Capture the cell that displays the provided text and extract its (X, Y) central coordinate. 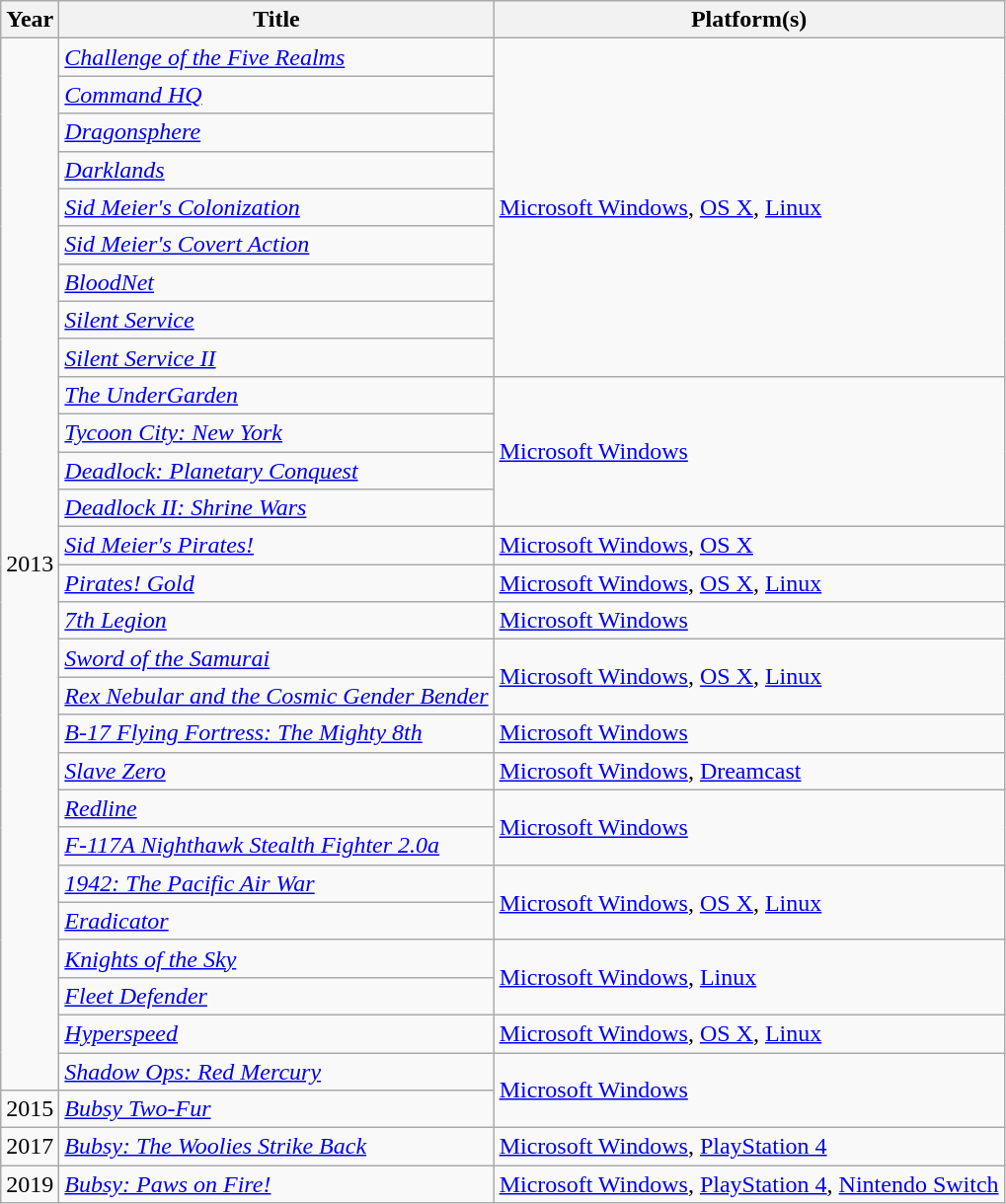
Hyperspeed (276, 1033)
Platform(s) (748, 20)
Microsoft Windows, PlayStation 4, Nintendo Switch (748, 1184)
Shadow Ops: Red Mercury (276, 1071)
Slave Zero (276, 771)
Bubsy: Paws on Fire! (276, 1184)
Sid Meier's Pirates! (276, 546)
Dragonsphere (276, 132)
Fleet Defender (276, 996)
2017 (30, 1147)
Sid Meier's Colonization (276, 207)
F-117A Nighthawk Stealth Fighter 2.0a (276, 846)
2019 (30, 1184)
Silent Service (276, 320)
B-17 Flying Fortress: The Mighty 8th (276, 733)
Eradicator (276, 921)
Redline (276, 808)
Knights of the Sky (276, 958)
The UnderGarden (276, 395)
Microsoft Windows, Linux (748, 977)
1942: The Pacific Air War (276, 883)
Microsoft Windows, Dreamcast (748, 771)
Year (30, 20)
Sword of the Samurai (276, 658)
BloodNet (276, 282)
Microsoft Windows, OS X (748, 546)
2015 (30, 1109)
7th Legion (276, 621)
Deadlock: Planetary Conquest (276, 471)
Pirates! Gold (276, 583)
Tycoon City: New York (276, 432)
Rex Nebular and the Cosmic Gender Bender (276, 696)
Title (276, 20)
Bubsy: The Woolies Strike Back (276, 1147)
Challenge of the Five Realms (276, 57)
Silent Service II (276, 357)
Darklands (276, 170)
Bubsy Two-Fur (276, 1109)
Command HQ (276, 95)
Microsoft Windows, PlayStation 4 (748, 1147)
Sid Meier's Covert Action (276, 245)
2013 (30, 564)
Deadlock II: Shrine Wars (276, 508)
